Pinpoint the cell where the given text exists, returning its (X, Y) midpoint coordinate. 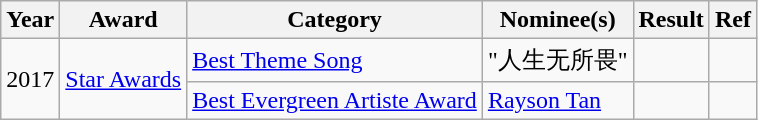
Rayson Tan (558, 100)
Year (30, 20)
Best Evergreen Artiste Award (335, 100)
Award (124, 20)
Ref (732, 20)
Nominee(s) (558, 20)
Star Awards (124, 80)
Best Theme Song (335, 60)
Category (335, 20)
2017 (30, 80)
"人生无所畏" (558, 60)
Result (671, 20)
